Detect which cell encompasses the target text, then output its [X, Y] center coordinate. 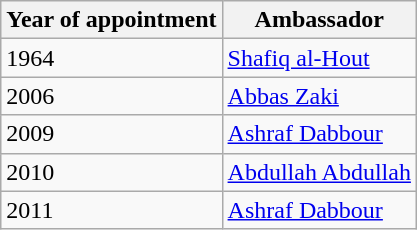
Abdullah Abdullah [319, 172]
2010 [112, 172]
Ambassador [319, 20]
1964 [112, 58]
Abbas Zaki [319, 96]
Shafiq al-Hout [319, 58]
2011 [112, 210]
2009 [112, 134]
2006 [112, 96]
Year of appointment [112, 20]
